Identify which cell holds the provided text, then report its [X, Y] central coordinate. 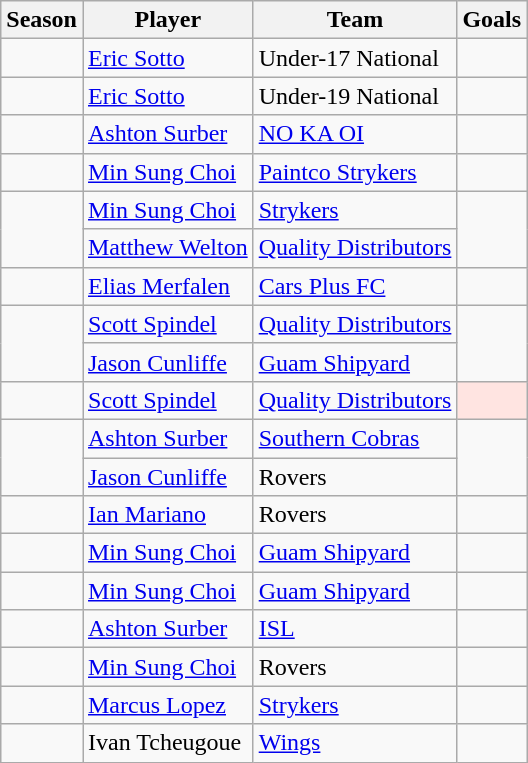
Season [42, 20]
Goals [492, 20]
Marcus Lopez [168, 705]
Cars Plus FC [355, 286]
Ian Mariano [168, 515]
Matthew Welton [168, 248]
NO KA OI [355, 134]
Under-19 National [355, 96]
Paintco Strykers [355, 172]
Elias Merfalen [168, 286]
Under-17 National [355, 58]
ISL [355, 629]
Ivan Tcheugoue [168, 743]
Player [168, 20]
Wings [355, 743]
Team [355, 20]
Southern Cobras [355, 438]
